Locate the cell with the specified text and output its (x, y) center coordinate. 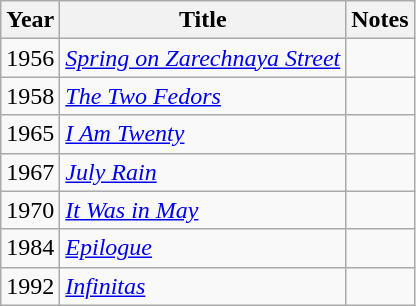
July Rain (203, 172)
1965 (30, 134)
1956 (30, 58)
1970 (30, 210)
The Two Fedors (203, 96)
Title (203, 20)
Infinitas (203, 286)
Spring on Zarechnaya Street (203, 58)
It Was in May (203, 210)
1967 (30, 172)
1984 (30, 248)
Notes (380, 20)
I Am Twenty (203, 134)
1958 (30, 96)
Epilogue (203, 248)
1992 (30, 286)
Year (30, 20)
